Return the [x, y] coordinate for the center point of the cell that contains the specified text.  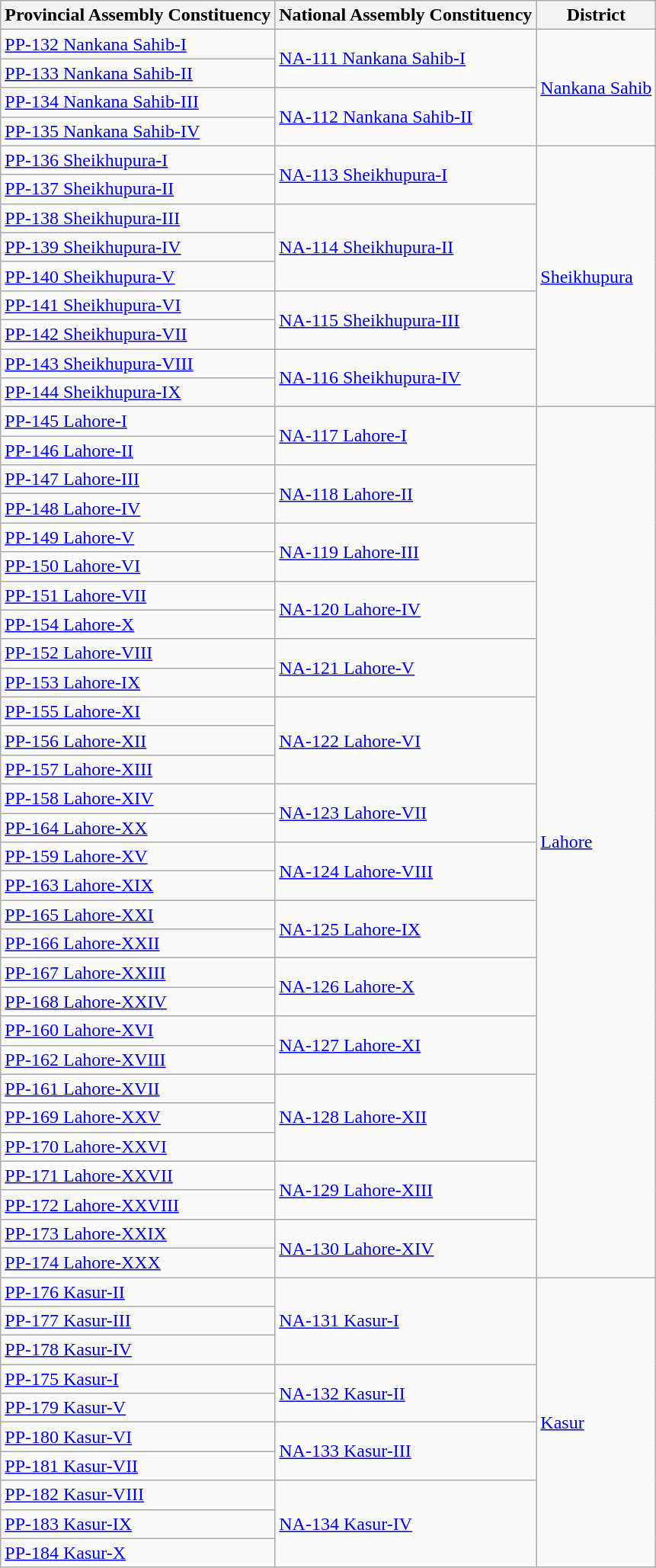
PP-149 Lahore-V [138, 537]
NA-112 Nankana Sahib-II [405, 117]
NA-129 Lahore-XIII [405, 1190]
NA-120 Lahore-IV [405, 610]
PP-143 Sheikhupura-VIII [138, 364]
PP-181 Kasur-VII [138, 1466]
NA-114 Sheikhupura-II [405, 247]
NA-130 Lahore-XIV [405, 1248]
PP-165 Lahore-XXI [138, 915]
PP-163 Lahore-XIX [138, 886]
PP-144 Sheikhupura-IX [138, 393]
PP-179 Kasur-V [138, 1408]
PP-170 Lahore-XXVI [138, 1146]
PP-142 Sheikhupura-VII [138, 334]
PP-133 Nankana Sahib-II [138, 73]
PP-168 Lahore-XXIV [138, 1002]
NA-131 Kasur-I [405, 1321]
Provincial Assembly Constituency [138, 15]
NA-126 Lahore-X [405, 987]
PP-158 Lahore-XIV [138, 798]
Kasur [596, 1422]
NA-121 Lahore-V [405, 668]
PP-160 Lahore-XVI [138, 1031]
PP-152 Lahore-VIII [138, 653]
NA-127 Lahore-XI [405, 1045]
PP-164 Lahore-XX [138, 827]
PP-147 Lahore-III [138, 479]
NA-125 Lahore-IX [405, 929]
NA-115 Sheikhupura-III [405, 319]
PP-135 Nankana Sahib-IV [138, 131]
PP-176 Kasur-II [138, 1292]
PP-180 Kasur-VI [138, 1437]
NA-118 Lahore-II [405, 494]
Lahore [596, 842]
Sheikhupura [596, 276]
PP-134 Nankana Sahib-III [138, 102]
PP-167 Lahore-XXIII [138, 973]
PP-183 Kasur-IX [138, 1524]
PP-156 Lahore-XII [138, 740]
NA-133 Kasur-III [405, 1451]
District [596, 15]
NA-123 Lahore-VII [405, 813]
NA-116 Sheikhupura-IV [405, 378]
PP-172 Lahore-XXVIII [138, 1204]
NA-124 Lahore-VIII [405, 871]
PP-151 Lahore-VII [138, 595]
PP-175 Kasur-I [138, 1379]
PP-159 Lahore-XV [138, 857]
PP-177 Kasur-III [138, 1321]
PP-141 Sheikhupura-VI [138, 305]
PP-169 Lahore-XXV [138, 1117]
Nankana Sahib [596, 88]
NA-122 Lahore-VI [405, 740]
PP-166 Lahore-XXII [138, 944]
NA-128 Lahore-XII [405, 1117]
PP-136 Sheikhupura-I [138, 160]
NA-113 Sheikhupura-I [405, 175]
NA-111 Nankana Sahib-I [405, 59]
PP-155 Lahore-XI [138, 711]
PP-139 Sheikhupura-IV [138, 247]
PP-162 Lahore-XVIII [138, 1060]
National Assembly Constituency [405, 15]
NA-117 Lahore-I [405, 436]
PP-161 Lahore-XVII [138, 1089]
PP-148 Lahore-IV [138, 508]
PP-140 Sheikhupura-V [138, 276]
NA-119 Lahore-III [405, 552]
PP-145 Lahore-I [138, 422]
PP-137 Sheikhupura-II [138, 189]
PP-146 Lahore-II [138, 451]
PP-178 Kasur-IV [138, 1350]
PP-184 Kasur-X [138, 1553]
PP-153 Lahore-IX [138, 682]
PP-174 Lahore-XXX [138, 1262]
NA-132 Kasur-II [405, 1393]
PP-173 Lahore-XXIX [138, 1233]
PP-138 Sheikhupura-III [138, 218]
PP-171 Lahore-XXVII [138, 1175]
PP-182 Kasur-VIII [138, 1495]
PP-150 Lahore-VI [138, 566]
NA-134 Kasur-IV [405, 1524]
PP-154 Lahore-X [138, 624]
PP-132 Nankana Sahib-I [138, 44]
PP-157 Lahore-XIII [138, 769]
